Identify which cell holds the provided text, then report its [X, Y] central coordinate. 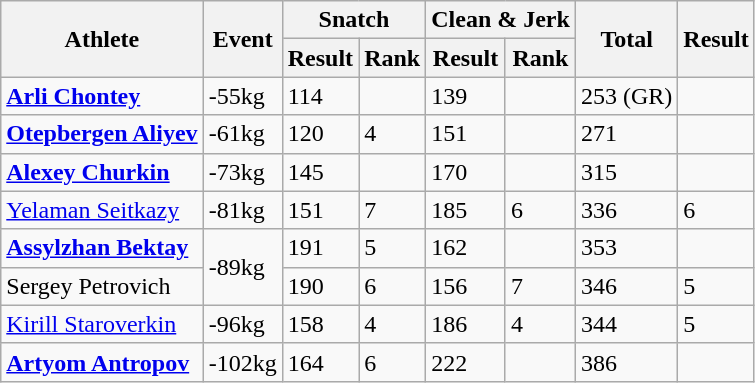
156 [466, 286]
Sergey Petrovich [102, 286]
344 [626, 324]
191 [320, 248]
Clean & Jerk [501, 20]
336 [626, 210]
Kirill Staroverkin [102, 324]
162 [466, 248]
353 [626, 248]
186 [466, 324]
271 [626, 134]
114 [320, 96]
-73kg [242, 172]
253 (GR) [626, 96]
222 [466, 362]
-81kg [242, 210]
Otepbergen Aliyev [102, 134]
Athlete [102, 39]
170 [466, 172]
Alexey Churkin [102, 172]
Yelaman Seitkazy [102, 210]
Snatch [354, 20]
120 [320, 134]
-55kg [242, 96]
Assylzhan Bektay [102, 248]
185 [466, 210]
145 [320, 172]
Total [626, 39]
315 [626, 172]
-96kg [242, 324]
-102kg [242, 362]
190 [320, 286]
346 [626, 286]
-89kg [242, 267]
386 [626, 362]
-61kg [242, 134]
164 [320, 362]
Arli Chontey [102, 96]
139 [466, 96]
Artyom Antropov [102, 362]
Event [242, 39]
158 [320, 324]
